Extract the [x, y] coordinate from the center of the cell holding the provided text.  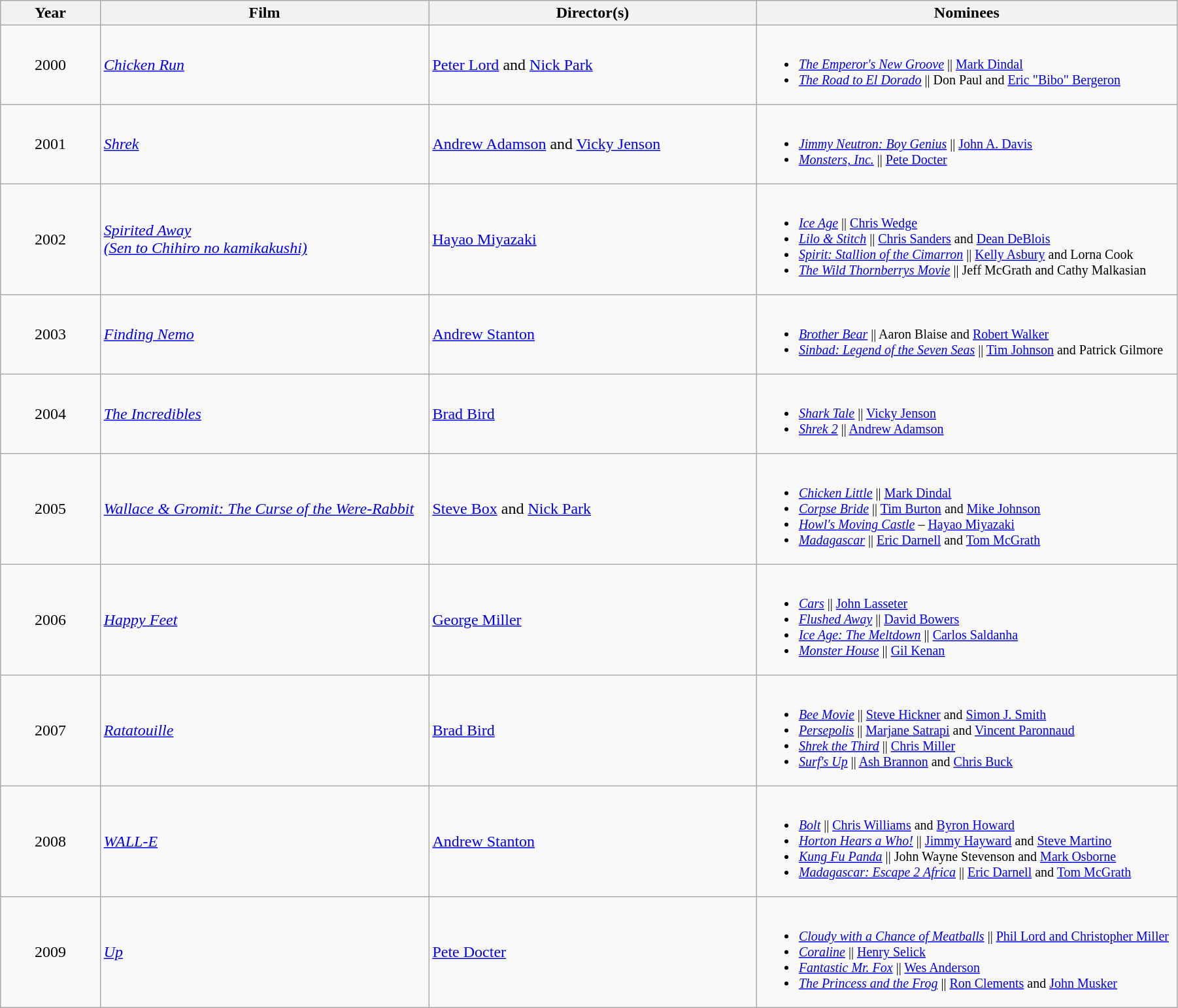
2007 [50, 731]
Jimmy Neutron: Boy Genius || John A. DavisMonsters, Inc. || Pete Docter [966, 144]
Director(s) [592, 13]
2006 [50, 620]
2000 [50, 65]
Cars || John LasseterFlushed Away || David BowersIce Age: The Meltdown || Carlos SaldanhaMonster House || Gil Kenan [966, 620]
Hayao Miyazaki [592, 239]
Happy Feet [264, 620]
Pete Docter [592, 952]
Andrew Adamson and Vicky Jenson [592, 144]
2005 [50, 509]
Shark Tale || Vicky JensonShrek 2 || Andrew Adamson [966, 414]
Wallace & Gromit: The Curse of the Were-Rabbit [264, 509]
2003 [50, 335]
Peter Lord and Nick Park [592, 65]
Shrek [264, 144]
The Incredibles [264, 414]
2002 [50, 239]
The Emperor's New Groove || Mark DindalThe Road to El Dorado || Don Paul and Eric "Bibo" Bergeron [966, 65]
Year [50, 13]
WALL-E [264, 841]
Chicken Run [264, 65]
2008 [50, 841]
Ratatouille [264, 731]
Up [264, 952]
2001 [50, 144]
Nominees [966, 13]
Film [264, 13]
Brother Bear || Aaron Blaise and Robert WalkerSinbad: Legend of the Seven Seas || Tim Johnson and Patrick Gilmore [966, 335]
Spirited Away (Sen to Chihiro no kamikakushi) [264, 239]
George Miller [592, 620]
2009 [50, 952]
Finding Nemo [264, 335]
2004 [50, 414]
Steve Box and Nick Park [592, 509]
